Provide the [X, Y] coordinate of the cell's center where the given text is located.  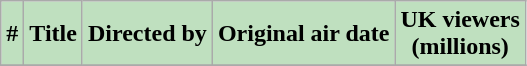
# [12, 34]
Original air date [304, 34]
Directed by [147, 34]
Title [54, 34]
UK viewers(millions) [460, 34]
